Locate the cell with the specified text and output its (x, y) center coordinate. 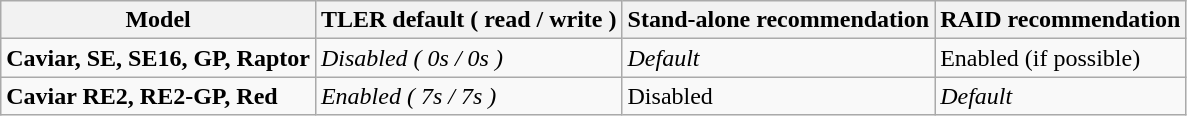
Caviar, SE, SE16, GP, Raptor (158, 58)
Disabled ( 0s / 0s ) (468, 58)
Enabled (if possible) (1060, 58)
Stand-alone recommendation (778, 20)
Caviar RE2, RE2-GP, Red (158, 96)
RAID recommendation (1060, 20)
TLER default ( read / write ) (468, 20)
Disabled (778, 96)
Model (158, 20)
Enabled ( 7s / 7s ) (468, 96)
